Locate the cell with the specified text and output its (X, Y) center coordinate. 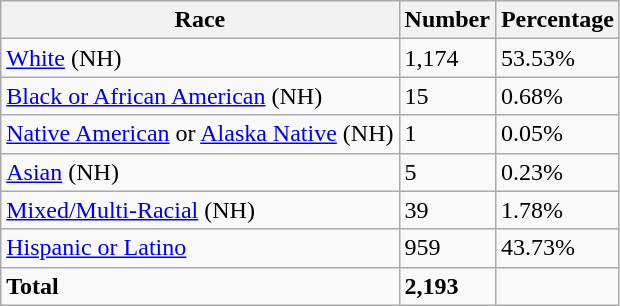
2,193 (447, 286)
43.73% (557, 248)
Total (200, 286)
Race (200, 20)
Native American or Alaska Native (NH) (200, 134)
1,174 (447, 58)
Hispanic or Latino (200, 248)
Asian (NH) (200, 172)
Mixed/Multi-Racial (NH) (200, 210)
Black or African American (NH) (200, 96)
15 (447, 96)
Percentage (557, 20)
1.78% (557, 210)
1 (447, 134)
39 (447, 210)
53.53% (557, 58)
5 (447, 172)
0.05% (557, 134)
959 (447, 248)
White (NH) (200, 58)
Number (447, 20)
0.68% (557, 96)
0.23% (557, 172)
